From the cell containing the given text, extract its center point as [x, y] coordinate. 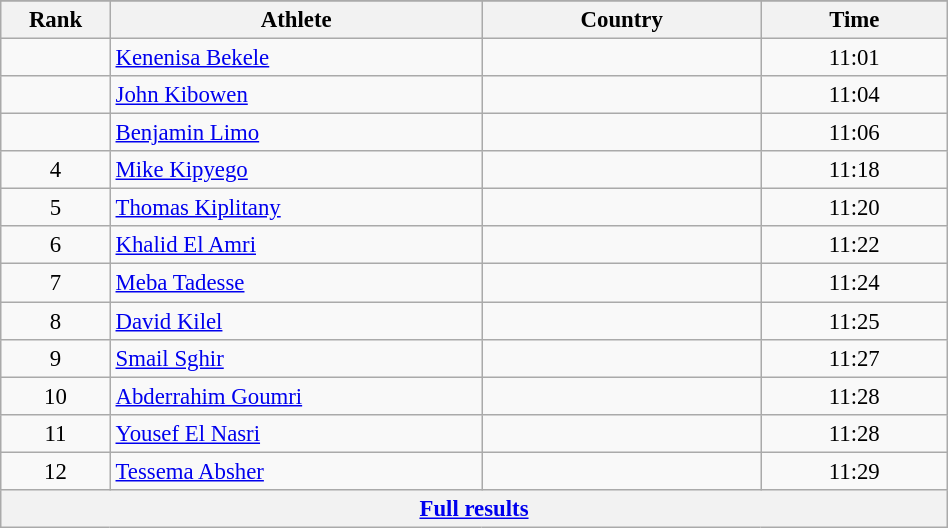
4 [56, 170]
11:04 [854, 95]
Smail Sghir [296, 358]
Kenenisa Bekele [296, 58]
11:01 [854, 58]
Khalid El Amri [296, 245]
David Kilel [296, 321]
Athlete [296, 20]
11:24 [854, 283]
Country [622, 20]
Rank [56, 20]
12 [56, 471]
11:06 [854, 133]
11:27 [854, 358]
Time [854, 20]
11:22 [854, 245]
8 [56, 321]
11:20 [854, 208]
Yousef El Nasri [296, 433]
Abderrahim Goumri [296, 396]
11:18 [854, 170]
11:25 [854, 321]
Benjamin Limo [296, 133]
11 [56, 433]
11:29 [854, 471]
5 [56, 208]
Thomas Kiplitany [296, 208]
7 [56, 283]
John Kibowen [296, 95]
10 [56, 396]
6 [56, 245]
Full results [474, 509]
Meba Tadesse [296, 283]
9 [56, 358]
Tessema Absher [296, 471]
Mike Kipyego [296, 170]
